Identify which cell holds the provided text, then report its (X, Y) central coordinate. 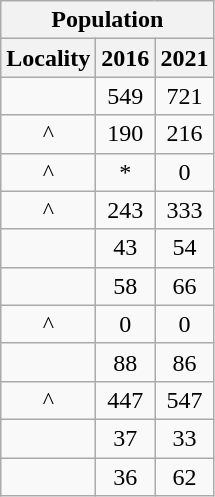
Locality (48, 58)
37 (126, 438)
86 (184, 362)
43 (126, 248)
333 (184, 210)
58 (126, 286)
36 (126, 477)
549 (126, 96)
216 (184, 134)
190 (126, 134)
2021 (184, 58)
243 (126, 210)
* (126, 172)
547 (184, 400)
2016 (126, 58)
Population (108, 20)
66 (184, 286)
88 (126, 362)
62 (184, 477)
54 (184, 248)
33 (184, 438)
721 (184, 96)
447 (126, 400)
